Pinpoint the cell where the given text exists, returning its (x, y) midpoint coordinate. 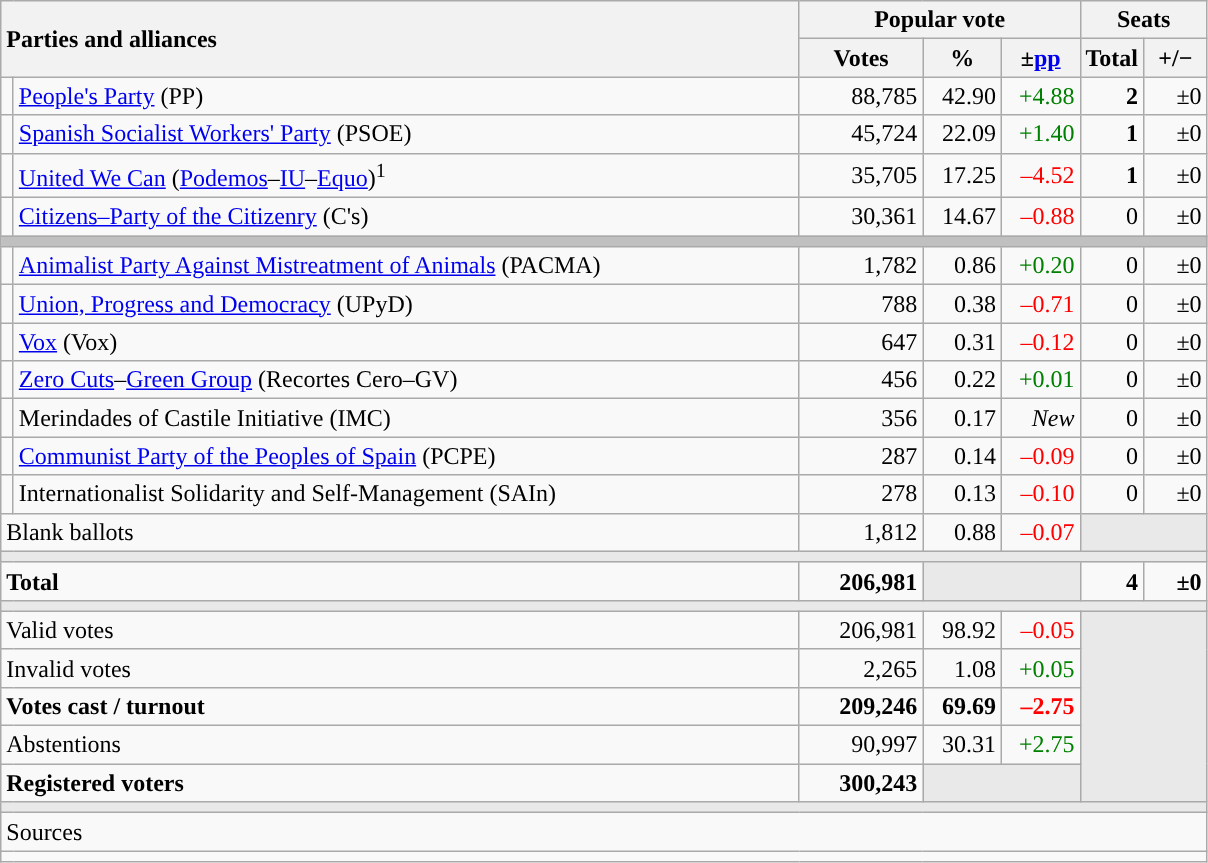
98.92 (962, 630)
–0.07 (1040, 532)
Union, Progress and Democracy (UPyD) (406, 304)
Vox (Vox) (406, 342)
35,705 (861, 176)
Animalist Party Against Mistreatment of Animals (PACMA) (406, 266)
Zero Cuts–Green Group (Recortes Cero–GV) (406, 380)
Spanish Socialist Workers' Party (PSOE) (406, 134)
2 (1112, 96)
Valid votes (400, 630)
647 (861, 342)
New (1040, 418)
–0.88 (1040, 217)
Registered voters (400, 783)
42.90 (962, 96)
14.67 (962, 217)
±pp (1040, 58)
Popular vote (940, 20)
Internationalist Solidarity and Self-Management (SAIn) (406, 494)
0.38 (962, 304)
788 (861, 304)
456 (861, 380)
–0.71 (1040, 304)
Merindades of Castile Initiative (IMC) (406, 418)
0.13 (962, 494)
Invalid votes (400, 668)
–0.10 (1040, 494)
300,243 (861, 783)
0.86 (962, 266)
4 (1112, 581)
–2.75 (1040, 706)
30.31 (962, 745)
People's Party (PP) (406, 96)
22.09 (962, 134)
88,785 (861, 96)
+/− (1176, 58)
+4.88 (1040, 96)
0.17 (962, 418)
45,724 (861, 134)
209,246 (861, 706)
–0.12 (1040, 342)
69.69 (962, 706)
0.22 (962, 380)
United We Can (Podemos–IU–Equo)1 (406, 176)
17.25 (962, 176)
+2.75 (1040, 745)
Communist Party of the Peoples of Spain (PCPE) (406, 456)
% (962, 58)
Blank ballots (400, 532)
+0.20 (1040, 266)
90,997 (861, 745)
–0.09 (1040, 456)
0.31 (962, 342)
Abstentions (400, 745)
278 (861, 494)
–0.05 (1040, 630)
1,812 (861, 532)
–4.52 (1040, 176)
0.88 (962, 532)
Sources (604, 832)
356 (861, 418)
Citizens–Party of the Citizenry (C's) (406, 217)
+1.40 (1040, 134)
1.08 (962, 668)
Votes cast / turnout (400, 706)
Seats (1144, 20)
Votes (861, 58)
30,361 (861, 217)
Parties and alliances (400, 39)
0.14 (962, 456)
+0.05 (1040, 668)
1,782 (861, 266)
+0.01 (1040, 380)
287 (861, 456)
2,265 (861, 668)
